Determine the [x, y] coordinate at the center of the cell enclosing the given text.  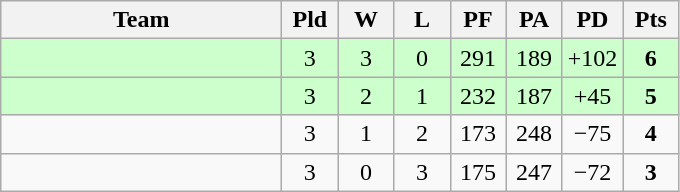
Pld [310, 20]
291 [478, 58]
189 [534, 58]
5 [651, 96]
Team [142, 20]
+102 [592, 58]
232 [478, 96]
187 [534, 96]
6 [651, 58]
PF [478, 20]
PD [592, 20]
4 [651, 134]
L [422, 20]
173 [478, 134]
−72 [592, 172]
175 [478, 172]
W [366, 20]
PA [534, 20]
247 [534, 172]
248 [534, 134]
Pts [651, 20]
+45 [592, 96]
−75 [592, 134]
